Return the [x, y] coordinate for the center point of the cell that contains the specified text.  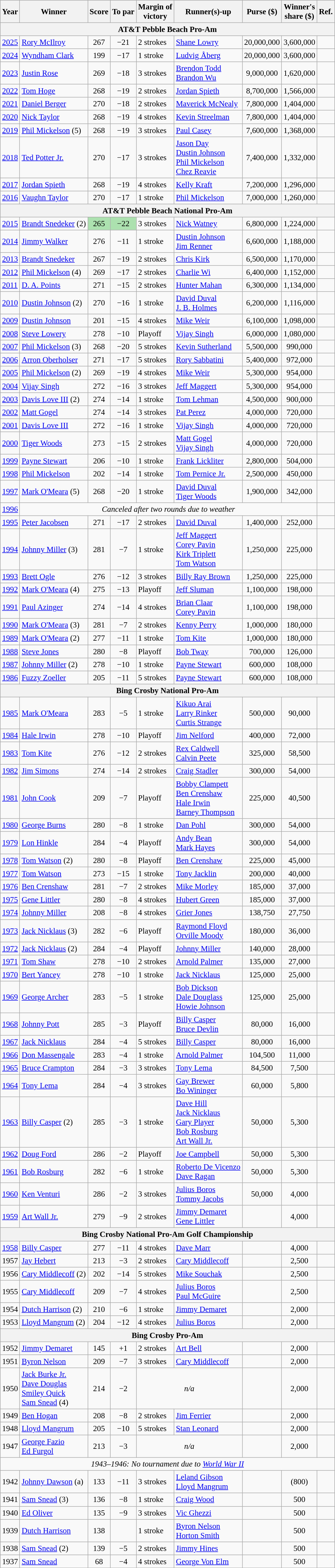
Jason Day Dustin Johnson Phil Mickelson Chez Reavie [208, 157]
1980 [10, 825]
Paul Casey [208, 130]
Stan Leonard [208, 1429]
1,134,000 [300, 285]
1,620,000 [300, 73]
Daniel Berger [54, 104]
1943–1946: No tournament due to World War II [168, 1464]
1950 [10, 1388]
Wyndham Clark [54, 56]
Davis Love III [54, 425]
700,000 [262, 651]
Rex Caldwell Calvin Peete [208, 753]
Ben Hogan [54, 1416]
504,000 [300, 461]
2013 [10, 259]
Bing Crosby National Pro-Am [168, 690]
6,300,000 [262, 285]
Vaughn Taylor [54, 197]
214 [99, 1388]
Matt Gogel Vijay Singh [208, 443]
1963 [10, 1122]
George Archer [54, 997]
Dustin Johnson (2) [54, 303]
1998 [10, 474]
6,500,000 [262, 259]
1962 [10, 1154]
Don Massengale [54, 1055]
Phil Mickelson (4) [54, 272]
Bing Crosby National Pro-Am Golf Championship [168, 1234]
Jim Simons [54, 771]
Dustin Johnson [54, 321]
Kelly Kraft [208, 184]
Brian Claar Corey Pavin [208, 607]
2003 [10, 399]
1948 [10, 1429]
Jeff Maggert Corey Pavin Kirk Triplett Tom Watson [208, 550]
2010 [10, 303]
6,000,000 [262, 334]
1,224,000 [300, 224]
Dutch Harrison (2) [54, 1309]
Tiger Woods [54, 443]
Kevin Streelman [208, 117]
126,000 [300, 651]
990,000 [300, 347]
1960 [10, 1195]
2,500,000 [262, 474]
Ted Potter Jr. [54, 157]
Bing Crosby Pro-Am [168, 1335]
1987 [10, 664]
1967 [10, 1042]
145 [99, 1348]
Davis Love III (2) [54, 399]
1,900,000 [262, 491]
Mike Souchak [208, 1274]
1989 [10, 638]
2001 [10, 425]
Nick Taylor [54, 117]
Sam Snead (3) [54, 1500]
5,500,000 [262, 347]
Byron Nelson [54, 1361]
7,000,000 [262, 197]
1959 [10, 1217]
Bruce Crampton [54, 1068]
139 [99, 1548]
1964 [10, 1086]
40,000 [300, 874]
Billy Casper Bruce Devlin [208, 1024]
6,800,000 [262, 224]
2012 [10, 272]
Brendon Todd Brandon Wu [208, 73]
210 [99, 1309]
972,000 [300, 360]
Dave Marr [208, 1248]
1,170,000 [300, 259]
201 [99, 321]
2023 [10, 73]
2008 [10, 334]
Fuzzy Zoeller [54, 678]
1,116,000 [300, 303]
Pat Perez [208, 412]
1994 [10, 550]
Craig Wood [208, 1500]
72,000 [300, 736]
500,000 [262, 713]
342,000 [300, 491]
Billy Casper (2) [54, 1122]
1952 [10, 1348]
Julius Boros [208, 1322]
1937 [10, 1561]
1982 [10, 771]
Grier Jones [208, 913]
Jack Burke Jr. Dave Douglas Smiley Quick Sam Snead (4) [54, 1388]
Lon Hinkle [54, 843]
Justin Rose [54, 73]
450,000 [300, 474]
1957 [10, 1261]
7,200,000 [262, 184]
Mark O'Meara (4) [54, 590]
Bob Tway [208, 651]
Art Wall Jr. [54, 1217]
1,152,000 [300, 272]
Raymond Floyd Orville Moody [208, 930]
Hunter Mahan [208, 285]
1940 [10, 1513]
Johnny Dawson (a) [54, 1482]
Joe Campbell [208, 1154]
7,600,000 [262, 130]
1978 [10, 861]
2004 [10, 386]
200,000 [262, 874]
27,000 [300, 961]
325,000 [262, 753]
1,296,000 [300, 184]
John Cook [54, 798]
140,000 [262, 949]
2000 [10, 443]
1975 [10, 900]
Phil Mickelson (3) [54, 347]
2018 [10, 157]
Winner'sshare ($) [300, 12]
Dustin Johnson Jim Renner [208, 241]
Kikuo Arai Larry Rinker Curtis Strange [208, 713]
Chris Kirk [208, 259]
Bob Rosburg [54, 1172]
Jay Hebert [54, 1261]
1970 [10, 975]
Ludvig Åberg [208, 56]
1958 [10, 1248]
−22 [123, 224]
2007 [10, 347]
David Duval J. B. Holmes [208, 303]
Billy Ray Brown [208, 577]
204 [99, 1322]
Steve Lowery [54, 334]
135 [99, 1513]
Bobby Clampett Ben Crenshaw Hale Irwin Barney Thompson [208, 798]
Kevin Sutherland [208, 347]
60,000 [262, 1086]
84,500 [262, 1068]
2006 [10, 360]
1938 [10, 1548]
Gay Brewer Bo Wininger [208, 1086]
Phil Mickelson (2) [54, 373]
1983 [10, 753]
Steve Jones [54, 651]
9,000,000 [262, 73]
8,700,000 [262, 91]
George Von Elm [208, 1561]
279 [99, 1217]
Lloyd Mangrum (2) [54, 1322]
1985 [10, 713]
1,188,000 [300, 241]
58,500 [300, 753]
Nick Watney [208, 224]
1966 [10, 1055]
1,080,000 [300, 334]
1942 [10, 1482]
2025 [10, 42]
1,260,000 [300, 197]
Jeff Sluman [208, 590]
Purse ($) [262, 12]
2020 [10, 117]
Craig Stadler [208, 771]
George Fazio Ed Furgol [54, 1447]
135,000 [262, 961]
Johnny Pott [54, 1024]
1995 [10, 523]
1988 [10, 651]
2009 [10, 321]
2014 [10, 241]
252,000 [300, 523]
Jimmy Hines [208, 1548]
Gene Littler [54, 900]
Score [99, 12]
Ref. [326, 12]
2016 [10, 197]
136 [99, 1500]
Byron Nelson Horton Smith [208, 1531]
1965 [10, 1068]
Jim Ferrier [208, 1416]
6,100,000 [262, 321]
Phil Mickelson (5) [54, 130]
1984 [10, 736]
Maverick McNealy [208, 104]
1997 [10, 491]
+1 [123, 1348]
27,750 [300, 913]
1977 [10, 874]
1979 [10, 843]
1981 [10, 798]
1972 [10, 949]
Mark O'Meara [54, 713]
Jeff Maggert [208, 386]
7,500 [300, 1068]
1,368,000 [300, 130]
AT&T Pebble Beach National Pro-Am [168, 211]
400,000 [262, 736]
1939 [10, 1531]
Dan Pohl [208, 825]
Andy Bean Mark Hayes [208, 843]
Brandt Snedeker [54, 259]
George Burns [54, 825]
Margin ofvictory [155, 12]
138,750 [262, 913]
Jimmy Walker [54, 241]
Mike Morley [208, 887]
Tom Pernice Jr. [208, 474]
Brandt Snedeker (2) [54, 224]
David Duval Tiger Woods [208, 491]
Year [10, 12]
1953 [10, 1322]
Mark O'Meara (5) [54, 491]
1991 [10, 607]
Matt Gogel [54, 412]
Brett Ogle [54, 577]
Johnny Miller (3) [54, 550]
Ed Oliver [54, 1513]
Cary Middlecoff (2) [54, 1274]
1,566,000 [300, 91]
1961 [10, 1172]
Doug Ford [54, 1154]
1969 [10, 997]
D. A. Points [54, 285]
−21 [123, 42]
1986 [10, 678]
2019 [10, 130]
2015 [10, 224]
1955 [10, 1291]
1,098,000 [300, 321]
1973 [10, 930]
Tony Jacklin [208, 874]
Sam Snead [54, 1561]
Dutch Harrison [54, 1531]
(800) [300, 1482]
1976 [10, 887]
Jimmy Demaret Gene Littler [208, 1217]
Arron Oberholser [54, 360]
Hubert Green [208, 900]
206 [99, 461]
1941 [10, 1500]
Johnny Miller (2) [54, 664]
1999 [10, 461]
6,400,000 [262, 272]
Shane Lowry [208, 42]
1956 [10, 1274]
Jack Nicklaus (3) [54, 930]
Ken Venturi [54, 1195]
Vic Ghezzi [208, 1513]
2022 [10, 91]
4,500,000 [262, 399]
5,800 [300, 1086]
6,600,000 [262, 241]
Dave Hill Jack Nicklaus Gary Player Bob Rosburg Art Wall Jr. [208, 1122]
1971 [10, 961]
Rory McIlroy [54, 42]
138 [99, 1531]
28,000 [300, 949]
Paul Azinger [54, 607]
5,400,000 [262, 360]
2021 [10, 104]
40,500 [300, 798]
Art Bell [208, 1348]
1992 [10, 590]
Kenny Perry [208, 625]
Bob Dickson Dale Douglass Howie Johnson [208, 997]
−13 [123, 590]
265 [99, 224]
Winner [54, 12]
36,000 [300, 930]
Rory Sabbatini [208, 360]
1949 [10, 1416]
AT&T Pebble Beach Pro-Am [168, 30]
Runner(s)-up [208, 12]
104,500 [262, 1055]
To par [123, 12]
90,000 [300, 713]
7,400,000 [262, 157]
1954 [10, 1309]
Tom Watson [54, 874]
Julius Boros Tommy Jacobs [208, 1195]
275 [99, 590]
6,200,000 [262, 303]
133 [99, 1482]
Peter Jacobsen [54, 523]
Tom Watson (2) [54, 861]
2,800,000 [262, 461]
2017 [10, 184]
Julius Boros Paul McGuire [208, 1291]
David Duval [208, 523]
45,000 [300, 861]
1947 [10, 1447]
Jack Nicklaus (2) [54, 949]
199 [99, 56]
11,000 [300, 1055]
1,332,000 [300, 157]
Canceled after two rounds due to weather [168, 509]
1968 [10, 1024]
2002 [10, 412]
Sam Snead (2) [54, 1548]
68 [99, 1561]
Jim Nelford [208, 736]
2005 [10, 373]
Mark O'Meara (3) [54, 625]
Bert Yancey [54, 975]
1990 [10, 625]
Tom Shaw [54, 961]
Charlie Wi [208, 272]
900,000 [300, 399]
Mark O'Meara (2) [54, 638]
Lloyd Mangrum [54, 1429]
Roberto De Vicenzo Dave Ragan [208, 1172]
1993 [10, 577]
1996 [10, 509]
1,400,000 [262, 523]
Hale Irwin [54, 736]
2024 [10, 56]
1951 [10, 1361]
Frank Lickliter [208, 461]
Tom Hoge [54, 91]
2011 [10, 285]
Leland Gibson Lloyd Mangrum [208, 1482]
1974 [10, 913]
Tom Lehman [208, 399]
